Locate the cell with the specified text and output its (x, y) center coordinate. 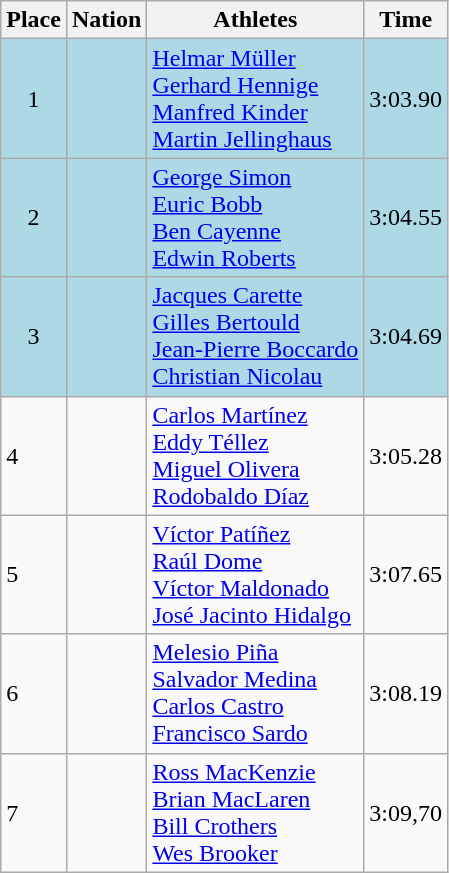
Jacques Carette Gilles Bertould Jean-Pierre Boccardo Christian Nicolau (256, 336)
7 (34, 812)
Melesio Piña Salvador Medina Carlos Castro Francisco Sardo (256, 694)
3:03.90 (406, 98)
Helmar Müller Gerhard Hennige Manfred Kinder Martin Jellinghaus (256, 98)
Víctor Patíñez Raúl Dome Víctor Maldonado José Jacinto Hidalgo (256, 574)
3:04.55 (406, 218)
Athletes (256, 20)
4 (34, 456)
1 (34, 98)
6 (34, 694)
3:07.65 (406, 574)
Carlos Martínez Eddy Téllez Miguel Olivera Rodobaldo Díaz (256, 456)
3:09,70 (406, 812)
3 (34, 336)
2 (34, 218)
3:05.28 (406, 456)
George Simon Euric Bobb Ben Cayenne Edwin Roberts (256, 218)
Nation (106, 20)
3:08.19 (406, 694)
Ross MacKenzie Brian MacLaren Bill Crothers Wes Brooker (256, 812)
Time (406, 20)
Place (34, 20)
5 (34, 574)
3:04.69 (406, 336)
